Extract the (X, Y) coordinate from the center of the cell holding the provided text.  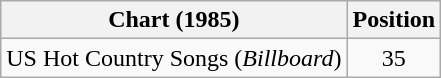
US Hot Country Songs (Billboard) (174, 58)
35 (394, 58)
Position (394, 20)
Chart (1985) (174, 20)
